Output the (X, Y) coordinate of the center of the cell containing the given text.  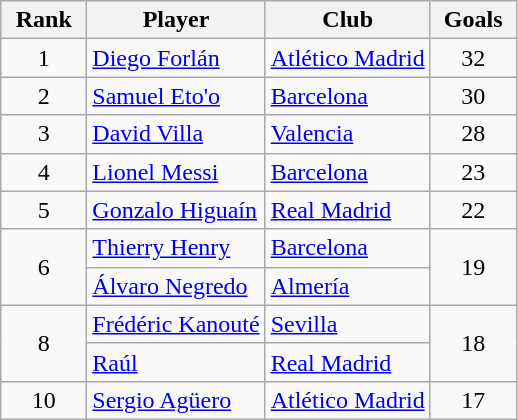
Player (176, 20)
1 (44, 58)
19 (473, 267)
22 (473, 210)
Gonzalo Higuaín (176, 210)
Sevilla (348, 324)
3 (44, 134)
Goals (473, 20)
Club (348, 20)
Thierry Henry (176, 248)
5 (44, 210)
10 (44, 400)
Frédéric Kanouté (176, 324)
Samuel Eto'o (176, 96)
Lionel Messi (176, 172)
30 (473, 96)
23 (473, 172)
Almería (348, 286)
28 (473, 134)
David Villa (176, 134)
2 (44, 96)
6 (44, 267)
Valencia (348, 134)
4 (44, 172)
Raúl (176, 362)
32 (473, 58)
8 (44, 343)
17 (473, 400)
Rank (44, 20)
18 (473, 343)
Sergio Agüero (176, 400)
Diego Forlán (176, 58)
Álvaro Negredo (176, 286)
